Output the [X, Y] coordinate of the center of the cell containing the given text.  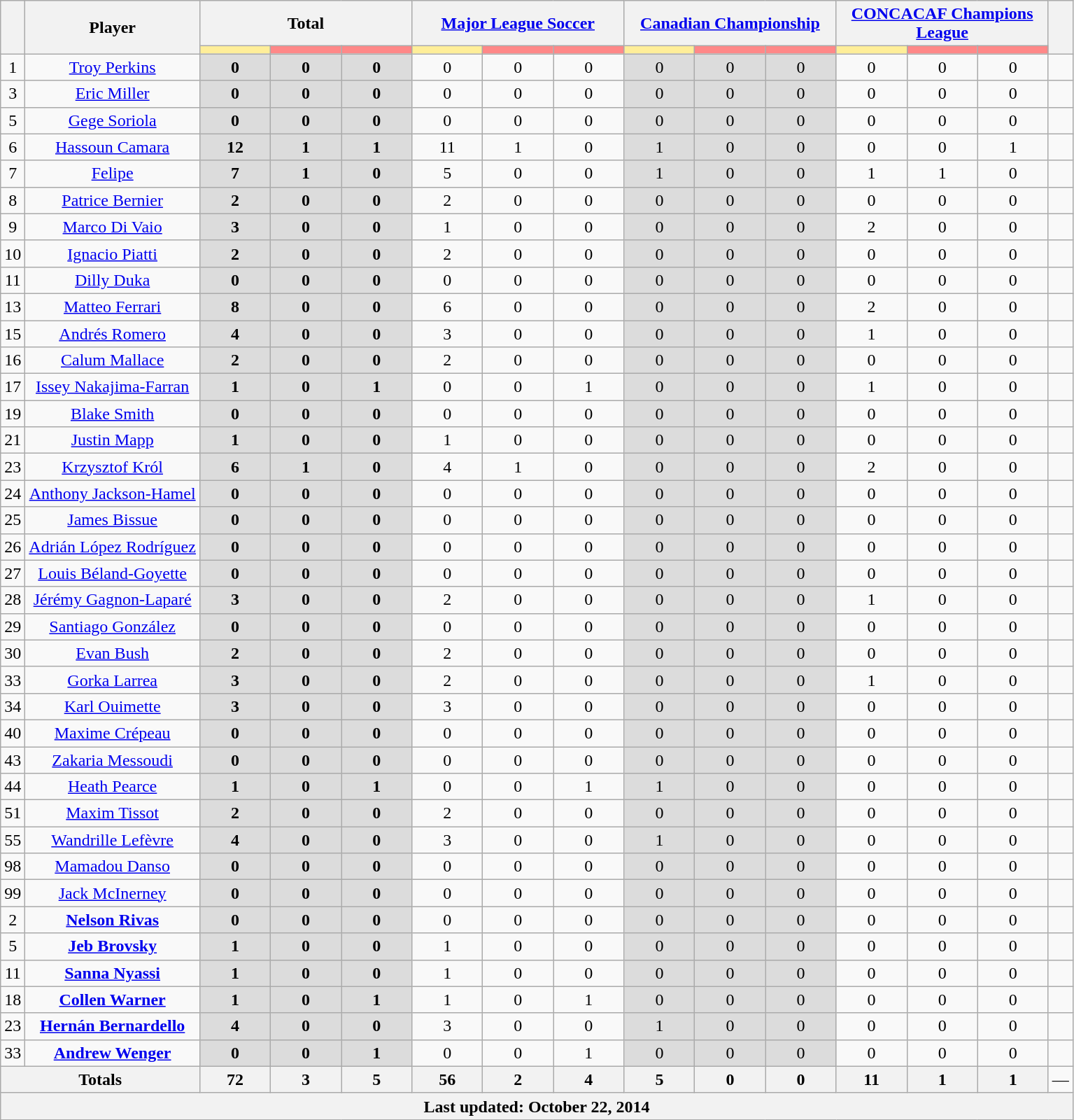
44 [13, 787]
Hernán Bernardello [113, 1026]
28 [13, 600]
Krzysztof Król [113, 467]
Andrew Wenger [113, 1053]
Evan Bush [113, 653]
Adrián López Rodríguez [113, 547]
Gege Soriola [113, 120]
Jack McInerney [113, 893]
15 [13, 334]
Maxim Tissot [113, 813]
24 [13, 493]
Patrice Bernier [113, 200]
Louis Béland-Goyette [113, 573]
98 [13, 867]
— [1061, 1079]
Issey Nakajima-Farran [113, 387]
Sanna Nyassi [113, 973]
25 [13, 520]
Eric Miller [113, 94]
26 [13, 547]
Calum Mallace [113, 360]
40 [13, 733]
Karl Ouimette [113, 706]
Nelson Rivas [113, 920]
99 [13, 893]
13 [13, 307]
16 [13, 360]
Ignacio Piatti [113, 253]
34 [13, 706]
Dilly Duka [113, 280]
Andrés Romero [113, 334]
Anthony Jackson-Hamel [113, 493]
51 [13, 813]
Felipe [113, 174]
19 [13, 414]
30 [13, 653]
43 [13, 759]
9 [13, 227]
Canadian Championship [730, 24]
27 [13, 573]
Blake Smith [113, 414]
18 [13, 1000]
56 [448, 1079]
Troy Perkins [113, 67]
Jérémy Gagnon-Laparé [113, 600]
29 [13, 626]
Zakaria Messoudi [113, 759]
Santiago González [113, 626]
James Bissue [113, 520]
Hassoun Camara [113, 147]
Jeb Brovsky [113, 946]
55 [13, 840]
21 [13, 440]
Totals [101, 1079]
Major League Soccer [518, 24]
Matteo Ferrari [113, 307]
Marco Di Vaio [113, 227]
17 [13, 387]
Justin Mapp [113, 440]
Last updated: October 22, 2014 [537, 1106]
10 [13, 253]
Collen Warner [113, 1000]
Player [113, 27]
Gorka Larrea [113, 680]
Heath Pearce [113, 787]
Total [305, 24]
72 [235, 1079]
Maxime Crépeau [113, 733]
CONCACAF Champions League [942, 24]
Mamadou Danso [113, 867]
Wandrille Lefèvre [113, 840]
12 [235, 147]
